Find where the given text appears and provide that cell's center as [X, Y] coordinate. 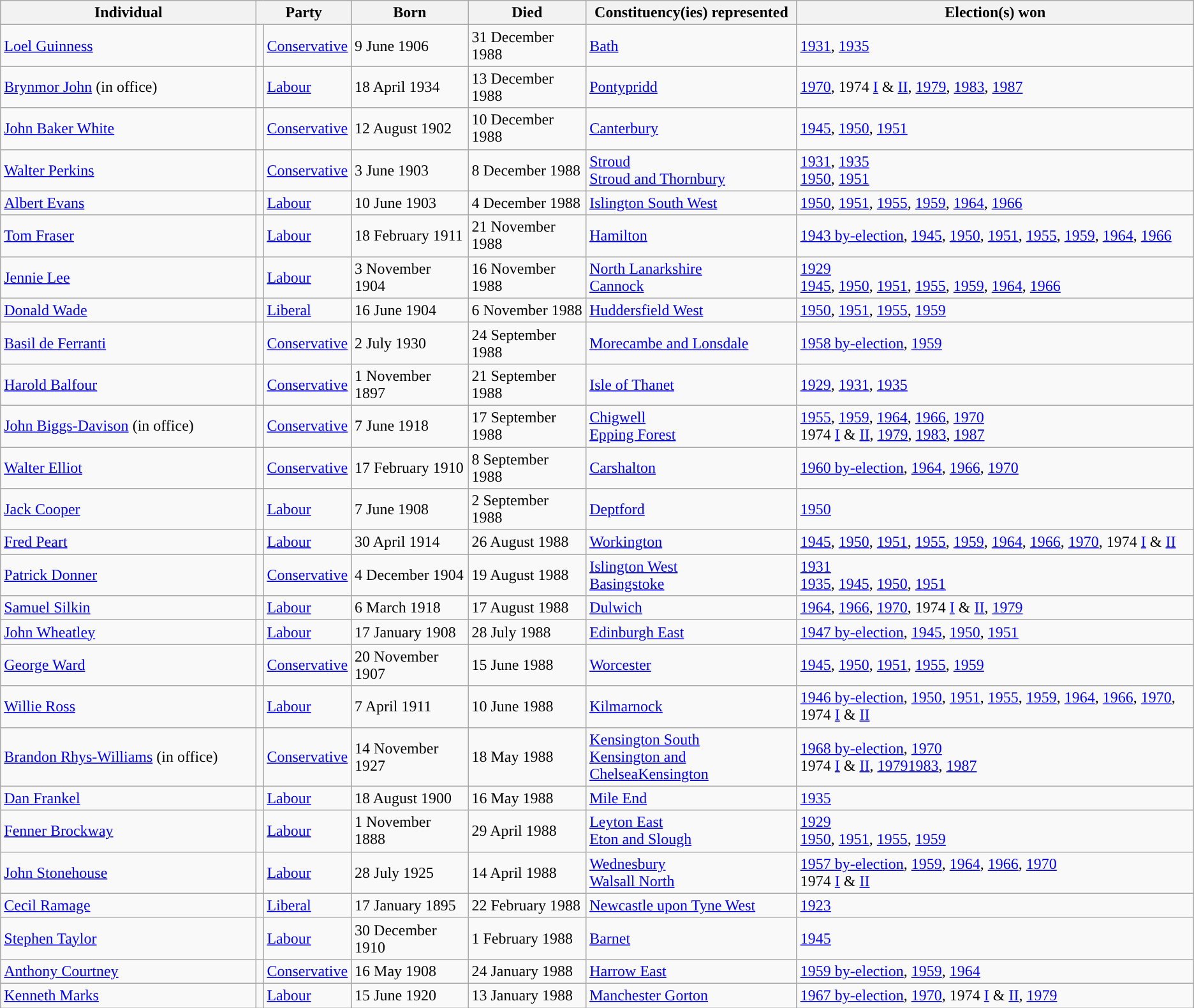
Pontypridd [691, 87]
Individual [129, 13]
Carshalton [691, 467]
Patrick Donner [129, 575]
1931, 19351950, 1951 [995, 170]
StroudStroud and Thornbury [691, 170]
1959 by-election, 1959, 1964 [995, 971]
15 June 1988 [527, 665]
Jack Cooper [129, 509]
28 July 1988 [527, 632]
1967 by-election, 1970, 1974 I & II, 1979 [995, 995]
Albert Evans [129, 203]
George Ward [129, 665]
6 November 1988 [527, 310]
Brynmor John (in office) [129, 87]
2 September 1988 [527, 509]
6 March 1918 [409, 608]
Harrow East [691, 971]
Bath [691, 46]
1950, 1951, 1955, 1959 [995, 310]
Canterbury [691, 129]
10 December 1988 [527, 129]
19291945, 1950, 1951, 1955, 1959, 1964, 1966 [995, 277]
7 June 1908 [409, 509]
Newcastle upon Tyne West [691, 905]
Fred Peart [129, 542]
Willie Ross [129, 707]
3 November 1904 [409, 277]
1931, 1935 [995, 46]
4 December 1988 [527, 203]
1968 by-election, 19701974 I & II, 19791983, 1987 [995, 757]
24 September 1988 [527, 343]
21 November 1988 [527, 236]
Walter Elliot [129, 467]
1945 [995, 938]
1958 by-election, 1959 [995, 343]
16 June 1904 [409, 310]
Walter Perkins [129, 170]
16 May 1988 [527, 798]
1960 by-election, 1964, 1966, 1970 [995, 467]
18 February 1911 [409, 236]
10 June 1903 [409, 203]
1945, 1950, 1951 [995, 129]
31 December 1988 [527, 46]
13 January 1988 [527, 995]
4 December 1904 [409, 575]
15 June 1920 [409, 995]
21 September 1988 [527, 384]
Harold Balfour [129, 384]
Fenner Brockway [129, 831]
28 July 1925 [409, 873]
Islington South West [691, 203]
1929, 1931, 1935 [995, 384]
Loel Guinness [129, 46]
8 September 1988 [527, 467]
1945, 1950, 1951, 1955, 1959, 1964, 1966, 1970, 1974 I & II [995, 542]
1 November 1888 [409, 831]
Cecil Ramage [129, 905]
Brandon Rhys-Williams (in office) [129, 757]
17 August 1988 [527, 608]
John Wheatley [129, 632]
Tom Fraser [129, 236]
Constituency(ies) represented [691, 13]
John Baker White [129, 129]
Deptford [691, 509]
Manchester Gorton [691, 995]
1950 [995, 509]
16 November 1988 [527, 277]
20 November 1907 [409, 665]
Islington WestBasingstoke [691, 575]
Kenneth Marks [129, 995]
1 February 1988 [527, 938]
Kilmarnock [691, 707]
1964, 1966, 1970, 1974 I & II, 1979 [995, 608]
17 January 1908 [409, 632]
Hamilton [691, 236]
Born [409, 13]
7 June 1918 [409, 426]
3 June 1903 [409, 170]
7 April 1911 [409, 707]
Party [304, 13]
22 February 1988 [527, 905]
1 November 1897 [409, 384]
19291950, 1951, 1955, 1959 [995, 831]
2 July 1930 [409, 343]
17 February 1910 [409, 467]
13 December 1988 [527, 87]
John Biggs-Davison (in office) [129, 426]
Kensington SouthKensington and ChelseaKensington [691, 757]
1955, 1959, 1964, 1966, 19701974 I & II, 1979, 1983, 1987 [995, 426]
30 April 1914 [409, 542]
1947 by-election, 1945, 1950, 1951 [995, 632]
14 November 1927 [409, 757]
WednesburyWalsall North [691, 873]
Donald Wade [129, 310]
17 January 1895 [409, 905]
1946 by-election, 1950, 1951, 1955, 1959, 1964, 1966, 1970, 1974 I & II [995, 707]
14 April 1988 [527, 873]
16 May 1908 [409, 971]
Stephen Taylor [129, 938]
1935 [995, 798]
ChigwellEpping Forest [691, 426]
10 June 1988 [527, 707]
Dulwich [691, 608]
Anthony Courtney [129, 971]
Edinburgh East [691, 632]
Dan Frankel [129, 798]
12 August 1902 [409, 129]
Barnet [691, 938]
1945, 1950, 1951, 1955, 1959 [995, 665]
29 April 1988 [527, 831]
18 August 1900 [409, 798]
Morecambe and Lonsdale [691, 343]
1970, 1974 I & II, 1979, 1983, 1987 [995, 87]
Jennie Lee [129, 277]
John Stonehouse [129, 873]
Huddersfield West [691, 310]
Isle of Thanet [691, 384]
1957 by-election, 1959, 1964, 1966, 19701974 I & II [995, 873]
18 May 1988 [527, 757]
Samuel Silkin [129, 608]
North LanarkshireCannock [691, 277]
30 December 1910 [409, 938]
18 April 1934 [409, 87]
Basil de Ferranti [129, 343]
9 June 1906 [409, 46]
1923 [995, 905]
1950, 1951, 1955, 1959, 1964, 1966 [995, 203]
Mile End [691, 798]
26 August 1988 [527, 542]
19311935, 1945, 1950, 1951 [995, 575]
24 January 1988 [527, 971]
1943 by-election, 1945, 1950, 1951, 1955, 1959, 1964, 1966 [995, 236]
Leyton EastEton and Slough [691, 831]
19 August 1988 [527, 575]
Died [527, 13]
17 September 1988 [527, 426]
Worcester [691, 665]
8 December 1988 [527, 170]
Election(s) won [995, 13]
Workington [691, 542]
